Scan for the cell matching the given text and deliver its [X, Y] coordinate at center. 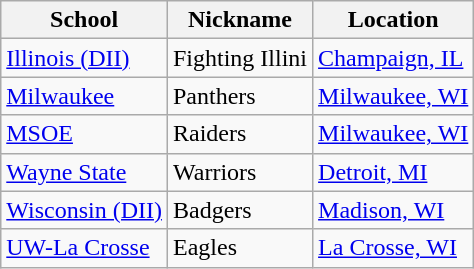
Champaign, IL [394, 58]
Wayne State [84, 172]
Milwaukee [84, 96]
Fighting Illini [240, 58]
Illinois (DII) [84, 58]
School [84, 20]
La Crosse, WI [394, 248]
MSOE [84, 134]
Wisconsin (DII) [84, 210]
Warriors [240, 172]
Detroit, MI [394, 172]
Badgers [240, 210]
Madison, WI [394, 210]
Nickname [240, 20]
Eagles [240, 248]
Location [394, 20]
Panthers [240, 96]
Raiders [240, 134]
UW-La Crosse [84, 248]
